Output the [x, y] coordinate of the center of the cell containing the given text.  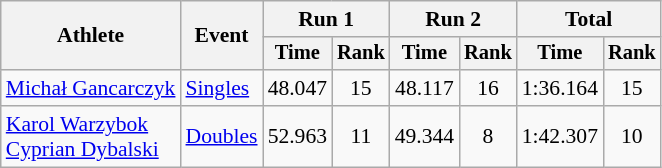
1:36.164 [560, 88]
8 [488, 136]
48.047 [298, 88]
Doubles [221, 136]
Athlete [91, 36]
11 [361, 136]
48.117 [424, 88]
Total [589, 19]
Run 1 [326, 19]
16 [488, 88]
Event [221, 36]
Run 2 [454, 19]
Singles [221, 88]
10 [632, 136]
Michał Gancarczyk [91, 88]
52.963 [298, 136]
Karol WarzybokCyprian Dybalski [91, 136]
49.344 [424, 136]
1:42.307 [560, 136]
